Locate the cell with the specified text and output its (X, Y) center coordinate. 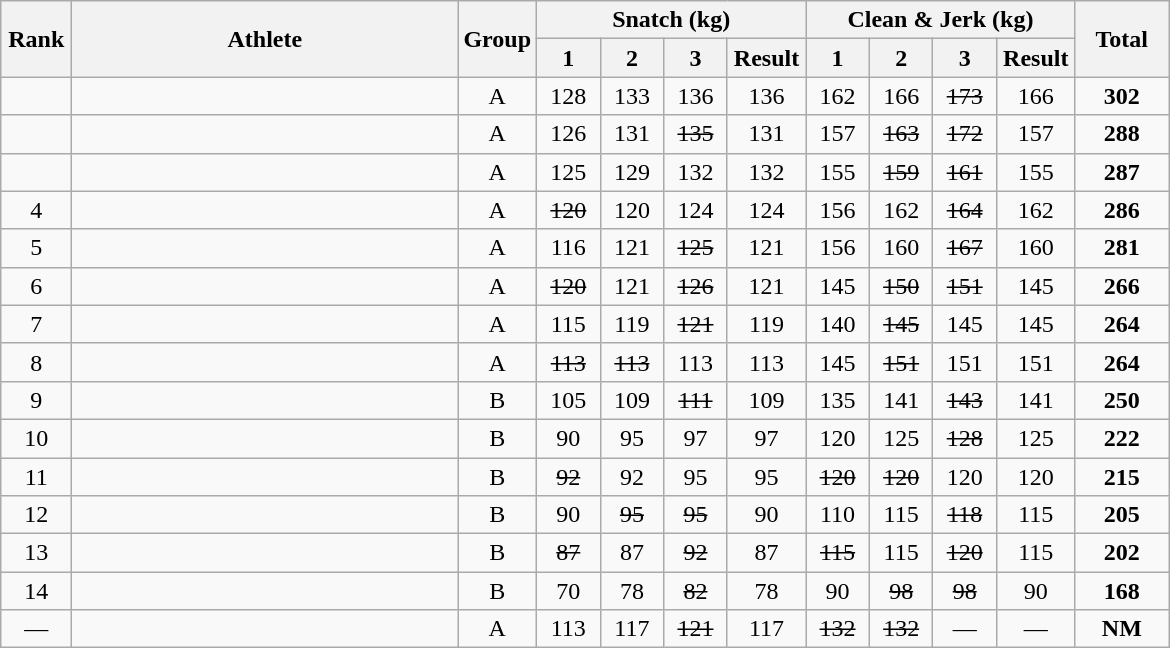
172 (965, 134)
12 (36, 515)
288 (1122, 134)
205 (1122, 515)
7 (36, 324)
302 (1122, 96)
70 (569, 591)
105 (569, 400)
4 (36, 210)
163 (901, 134)
5 (36, 248)
Clean & Jerk (kg) (940, 20)
Athlete (265, 39)
159 (901, 172)
286 (1122, 210)
NM (1122, 629)
250 (1122, 400)
215 (1122, 477)
Snatch (kg) (672, 20)
164 (965, 210)
10 (36, 438)
222 (1122, 438)
118 (965, 515)
287 (1122, 172)
14 (36, 591)
281 (1122, 248)
129 (632, 172)
11 (36, 477)
8 (36, 362)
6 (36, 286)
150 (901, 286)
111 (696, 400)
Total (1122, 39)
161 (965, 172)
133 (632, 96)
168 (1122, 591)
140 (838, 324)
116 (569, 248)
173 (965, 96)
110 (838, 515)
9 (36, 400)
13 (36, 553)
82 (696, 591)
266 (1122, 286)
Group (498, 39)
167 (965, 248)
Rank (36, 39)
143 (965, 400)
202 (1122, 553)
